Locate the cell with the specified text and output its [x, y] center coordinate. 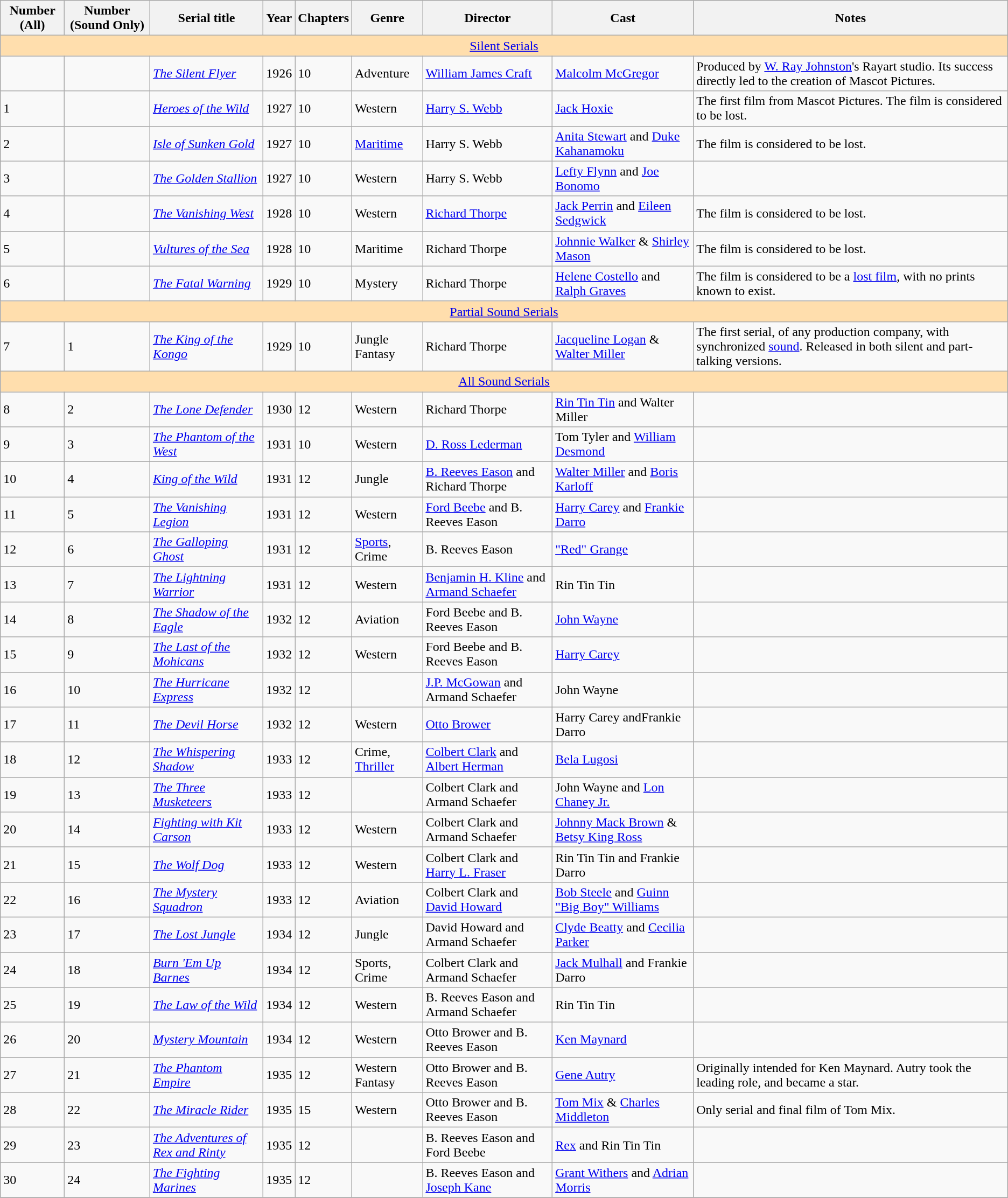
30 [32, 1180]
Cast [623, 18]
1926 [279, 73]
Walter Miller and Boris Karloff [623, 479]
Clyde Beatty and Cecilia Parker [623, 935]
Adventure [388, 73]
Year [279, 18]
Produced by W. Ray Johnston's Rayart studio. Its success directly led to the creation of Mascot Pictures. [851, 73]
Number (Sound Only) [108, 18]
Tom Tyler and William Desmond [623, 445]
Mystery [388, 283]
29 [32, 1145]
All Sound Serials [504, 381]
B. Reeves Eason [488, 549]
25 [32, 1005]
Rex and Rin Tin Tin [623, 1145]
Lefty Flynn and Joe Bonomo [623, 179]
B. Reeves Eason and Ford Beebe [488, 1145]
Isle of Sunken Gold [206, 143]
Johnny Mack Brown & Betsy King Ross [623, 829]
Bob Steele and Guinn "Big Boy" Williams [623, 899]
Heroes of the Wild [206, 109]
B. Reeves Eason and Richard Thorpe [488, 479]
Fighting with Kit Carson [206, 829]
Jack Mulhall and Frankie Darro [623, 969]
B. Reeves Eason and Joseph Kane [488, 1180]
Notes [851, 18]
Rin Tin Tin and Frankie Darro [623, 865]
William James Craft [488, 73]
B. Reeves Eason and Armand Schaefer [488, 1005]
The Phantom of the West [206, 445]
The Vanishing West [206, 213]
The Fatal Warning [206, 283]
J.P. McGowan and Armand Schaefer [488, 689]
Rin Tin Tin and Walter Miller [623, 409]
The Last of the Mohicans [206, 655]
Ken Maynard [623, 1040]
Harry Carey andFrankie Darro [623, 725]
The Lost Jungle [206, 935]
Tom Mix & Charles Middleton [623, 1110]
Originally intended for Ken Maynard. Autry took the leading role, and became a star. [851, 1075]
D. Ross Lederman [488, 445]
Colbert Clark and Harry L. Fraser [488, 865]
Grant Withers and Adrian Morris [623, 1180]
Harry Carey [623, 655]
Helene Costello and Ralph Graves [623, 283]
The Wolf Dog [206, 865]
The King of the Kongo [206, 346]
The Miracle Rider [206, 1110]
King of the Wild [206, 479]
The first film from Mascot Pictures. The film is considered to be lost. [851, 109]
Jack Hoxie [623, 109]
The Phantom Empire [206, 1075]
Colbert Clark and David Howard [488, 899]
The Whispering Shadow [206, 759]
28 [32, 1110]
Serial title [206, 18]
John Wayne and Lon Chaney Jr. [623, 795]
Benjamin H. Kline and Armand Schaefer [488, 585]
Mystery Mountain [206, 1040]
The Adventures of Rex and Rinty [206, 1145]
Bela Lugosi [623, 759]
1930 [279, 409]
The Fighting Marines [206, 1180]
The Galloping Ghost [206, 549]
Burn 'Em Up Barnes [206, 969]
Chapters [324, 18]
Vultures of the Sea [206, 249]
Anita Stewart and Duke Kahanamoku [623, 143]
WesternFantasy [388, 1075]
The Silent Flyer [206, 73]
Otto Brower [488, 725]
The Mystery Squadron [206, 899]
Jacqueline Logan & Walter Miller [623, 346]
The Three Musketeers [206, 795]
The Hurricane Express [206, 689]
Director [488, 18]
The Shadow of the Eagle [206, 619]
The Vanishing Legion [206, 515]
JungleFantasy [388, 346]
Silent Serials [504, 46]
Gene Autry [623, 1075]
Partial Sound Serials [504, 311]
David Howard and Armand Schaefer [488, 935]
"Red" Grange [623, 549]
The Golden Stallion [206, 179]
Genre [388, 18]
The first serial, of any production company, with synchronized sound. Released in both silent and part-talking versions. [851, 346]
Crime, Thriller [388, 759]
The Devil Horse [206, 725]
The Law of the Wild [206, 1005]
Number (All) [32, 18]
Jack Perrin and Eileen Sedgwick [623, 213]
The Lone Defender [206, 409]
27 [32, 1075]
Harry Carey and Frankie Darro [623, 515]
Johnnie Walker & Shirley Mason [623, 249]
Only serial and final film of Tom Mix. [851, 1110]
Colbert Clark and Albert Herman [488, 759]
26 [32, 1040]
The film is considered to be a lost film, with no prints known to exist. [851, 283]
The Lightning Warrior [206, 585]
Malcolm McGregor [623, 73]
